Extract the [x, y] coordinate from the center of the cell holding the provided text.  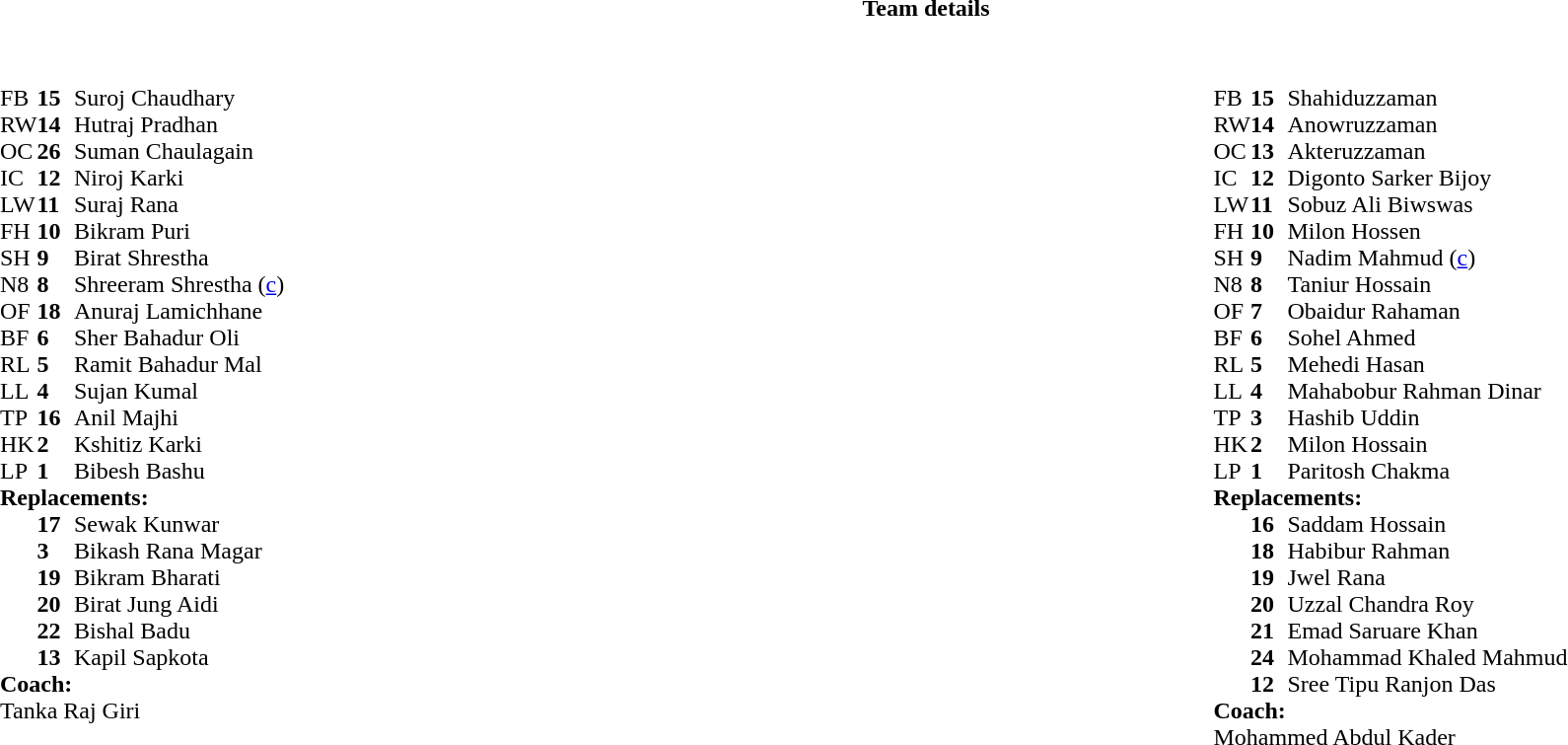
Bikash Rana Magar [179, 551]
26 [56, 152]
Sobuz Ali Biwswas [1428, 205]
Suroj Chaudhary [179, 99]
Bibesh Bashu [179, 472]
Shreeram Shrestha (c) [179, 284]
Anil Majhi [179, 418]
Milon Hossain [1428, 444]
Kapil Sapkota [179, 657]
Hutraj Pradhan [179, 124]
Nadim Mahmud (c) [1428, 259]
Bikram Bharati [179, 578]
Sher Bahadur Oli [179, 337]
Ramit Bahadur Mal [179, 365]
Suraj Rana [179, 205]
Mahabobur Rahman Dinar [1428, 391]
Sujan Kumal [179, 391]
Kshitiz Karki [179, 444]
Mehedi Hasan [1428, 365]
Suman Chaulagain [179, 152]
21 [1269, 632]
Saddam Hossain [1428, 525]
Birat Shrestha [179, 259]
Taniur Hossain [1428, 284]
Akteruzzaman [1428, 152]
Emad Saruare Khan [1428, 632]
Digonto Sarker Bijoy [1428, 178]
Habibur Rahman [1428, 551]
Shahiduzzaman [1428, 99]
Tanka Raj Giri [142, 710]
Uzzal Chandra Roy [1428, 604]
Anowruzzaman [1428, 124]
Bishal Badu [179, 632]
24 [1269, 657]
22 [56, 632]
Jwel Rana [1428, 578]
Paritosh Chakma [1428, 472]
7 [1269, 312]
Anuraj Lamichhane [179, 312]
Niroj Karki [179, 178]
Bikram Puri [179, 231]
Hashib Uddin [1428, 418]
Sewak Kunwar [179, 525]
Obaidur Rahaman [1428, 312]
Birat Jung Aidi [179, 604]
Sohel Ahmed [1428, 337]
Milon Hossen [1428, 231]
17 [56, 525]
Sree Tipu Ranjon Das [1428, 685]
Mohammad Khaled Mahmud [1428, 657]
